Identify which cell holds the provided text, then report its [x, y] central coordinate. 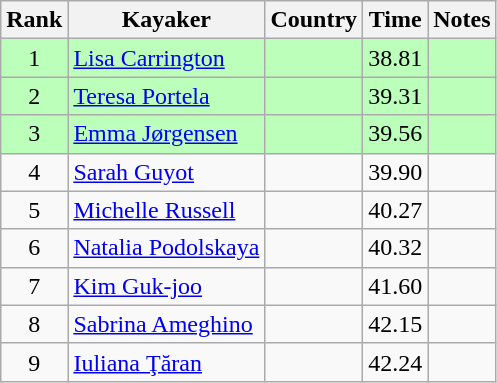
6 [34, 248]
7 [34, 286]
39.31 [396, 96]
3 [34, 134]
9 [34, 362]
42.24 [396, 362]
39.56 [396, 134]
Sarah Guyot [166, 172]
42.15 [396, 324]
38.81 [396, 58]
Iuliana Ţăran [166, 362]
Rank [34, 20]
Natalia Podolskaya [166, 248]
Notes [462, 20]
Teresa Portela [166, 96]
41.60 [396, 286]
40.32 [396, 248]
8 [34, 324]
Emma Jørgensen [166, 134]
2 [34, 96]
Time [396, 20]
1 [34, 58]
Kim Guk-joo [166, 286]
Sabrina Ameghino [166, 324]
5 [34, 210]
39.90 [396, 172]
Michelle Russell [166, 210]
Lisa Carrington [166, 58]
Country [314, 20]
4 [34, 172]
Kayaker [166, 20]
40.27 [396, 210]
